Return (X, Y) of the center of cell containing provided text 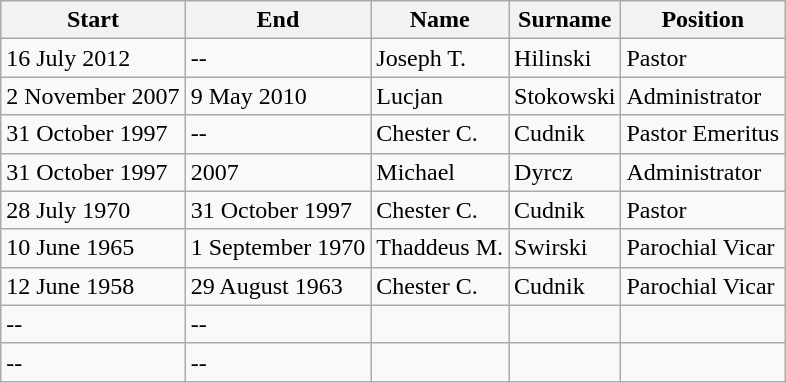
Position (703, 20)
Swirski (565, 248)
12 June 1958 (93, 286)
Thaddeus M. (440, 248)
2007 (278, 172)
Surname (565, 20)
Pastor Emeritus (703, 134)
28 July 1970 (93, 210)
16 July 2012 (93, 58)
Michael (440, 172)
Joseph T. (440, 58)
Stokowski (565, 96)
Start (93, 20)
2 November 2007 (93, 96)
Hilinski (565, 58)
9 May 2010 (278, 96)
1 September 1970 (278, 248)
Lucjan (440, 96)
29 August 1963 (278, 286)
Name (440, 20)
10 June 1965 (93, 248)
End (278, 20)
Dyrcz (565, 172)
